Capture the cell that displays the provided text and extract its [x, y] central coordinate. 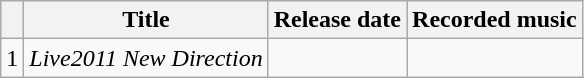
Recorded music [495, 20]
1 [12, 58]
Title [146, 20]
Live2011 New Direction [146, 58]
Release date [337, 20]
